Detect which cell encompasses the target text, then output its [X, Y] center coordinate. 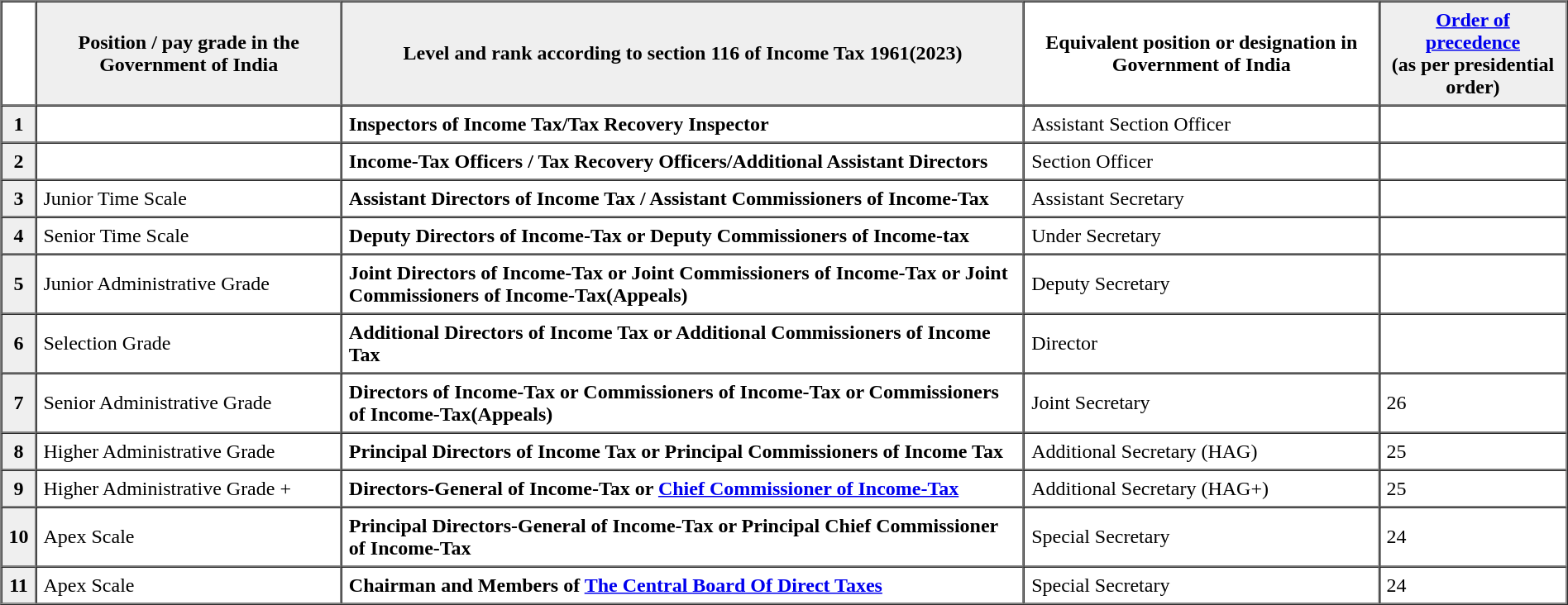
26 [1472, 403]
Director [1201, 344]
Junior Administrative Grade [189, 284]
Directors of Income-Tax or Commissioners of Income-Tax or Commissioners of Income-Tax(Appeals) [683, 403]
Section Officer [1201, 160]
9 [19, 488]
3 [19, 198]
Higher Administrative Grade [189, 451]
Equivalent position or designation in Government of India [1201, 54]
1 [19, 124]
4 [19, 235]
Joint Secretary [1201, 403]
Assistant Directors of Income Tax / Assistant Commissioners of Income-Tax [683, 198]
Income-Tax Officers / Tax Recovery Officers/Additional Assistant Directors [683, 160]
11 [19, 585]
2 [19, 160]
7 [19, 403]
Deputy Directors of Income-Tax or Deputy Commissioners of Income-tax [683, 235]
Additional Secretary (HAG) [1201, 451]
Principal Directors of Income Tax or Principal Commissioners of Income Tax [683, 451]
Inspectors of Income Tax/Tax Recovery Inspector [683, 124]
Senior Administrative Grade [189, 403]
Level and rank according to section 116 of Income Tax 1961(2023) [683, 54]
6 [19, 344]
Assistant Section Officer [1201, 124]
Under Secretary [1201, 235]
Junior Time Scale [189, 198]
Deputy Secretary [1201, 284]
Principal Directors-General of Income-Tax or Principal Chief Commissioner of Income-Tax [683, 537]
Position / pay grade in the Government of India [189, 54]
Chairman and Members of The Central Board Of Direct Taxes [683, 585]
Order of precedence (as per presidential order) [1472, 54]
Additional Secretary (HAG+) [1201, 488]
Senior Time Scale [189, 235]
Higher Administrative Grade + [189, 488]
Assistant Secretary [1201, 198]
5 [19, 284]
Additional Directors of Income Tax or Additional Commissioners of Income Tax [683, 344]
Selection Grade [189, 344]
Directors-General of Income-Tax or Chief Commissioner of Income-Tax [683, 488]
10 [19, 537]
Joint Directors of Income-Tax or Joint Commissioners of Income-Tax or Joint Commissioners of Income-Tax(Appeals) [683, 284]
8 [19, 451]
